Pinpoint the cell where the given text exists, returning its (x, y) midpoint coordinate. 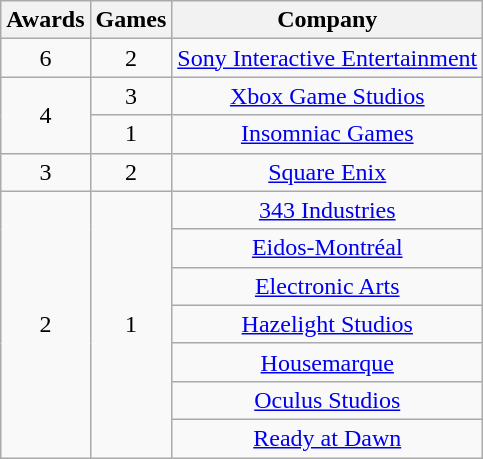
Hazelight Studios (328, 324)
4 (46, 115)
343 Industries (328, 210)
Xbox Game Studios (328, 96)
Ready at Dawn (328, 438)
6 (46, 58)
Insomniac Games (328, 134)
Electronic Arts (328, 286)
Sony Interactive Entertainment (328, 58)
Oculus Studios (328, 400)
Square Enix (328, 172)
Awards (46, 20)
Housemarque (328, 362)
Eidos-Montréal (328, 248)
Company (328, 20)
Games (131, 20)
